For the text-containing cell, return its midpoint in [X, Y] coordinate format. 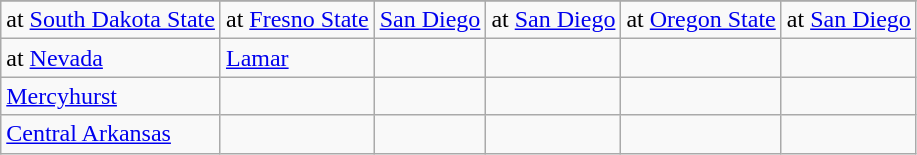
at South Dakota State [111, 20]
at Nevada [111, 58]
San Diego [430, 20]
at Fresno State [297, 20]
Central Arkansas [111, 134]
Lamar [297, 58]
Mercyhurst [111, 96]
at Oregon State [701, 20]
